From the cell containing the given text, extract its center point as (x, y) coordinate. 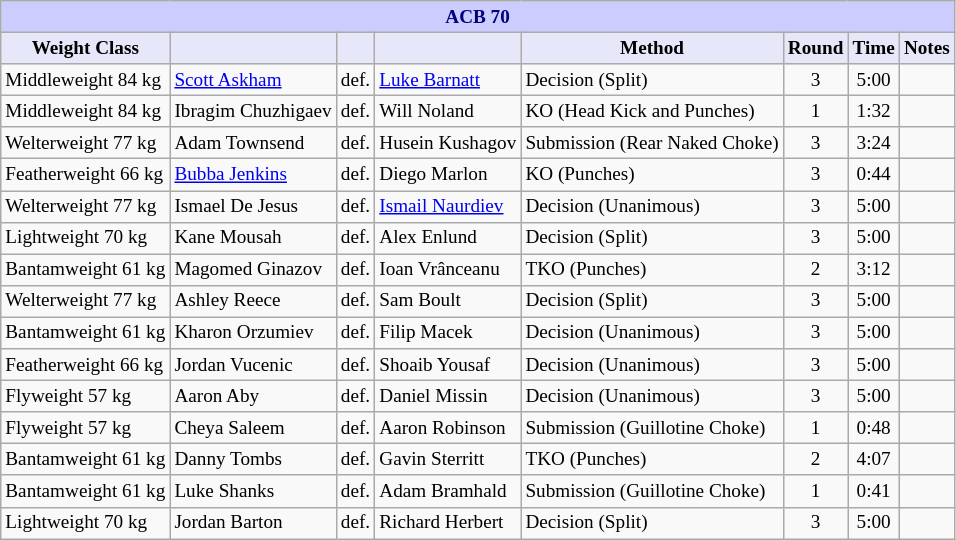
Method (652, 48)
Ismail Naurdiev (448, 206)
Gavin Sterritt (448, 460)
4:07 (874, 460)
Danny Tombs (253, 460)
Sam Boult (448, 301)
Diego Marlon (448, 175)
3:12 (874, 270)
0:44 (874, 175)
Luke Barnatt (448, 80)
Husein Kushagov (448, 143)
Time (874, 48)
ACB 70 (478, 17)
Weight Class (86, 48)
Cheya Saleem (253, 428)
Submission (Rear Naked Choke) (652, 143)
Kharon Orzumiev (253, 333)
Adam Bramhald (448, 491)
Ashley Reece (253, 301)
Ibragim Chuzhigaev (253, 111)
Aaron Robinson (448, 428)
Bubba Jenkins (253, 175)
Aaron Aby (253, 396)
Luke Shanks (253, 491)
Ismael De Jesus (253, 206)
Alex Enlund (448, 238)
Shoaib Yousaf (448, 365)
Filip Macek (448, 333)
1:32 (874, 111)
Jordan Vucenic (253, 365)
KO (Punches) (652, 175)
3:24 (874, 143)
Scott Askham (253, 80)
Will Noland (448, 111)
0:48 (874, 428)
Richard Herbert (448, 523)
Notes (926, 48)
Daniel Missin (448, 396)
Adam Townsend (253, 143)
KO (Head Kick and Punches) (652, 111)
Magomed Ginazov (253, 270)
Kane Mousah (253, 238)
0:41 (874, 491)
Ioan Vrânceanu (448, 270)
Jordan Barton (253, 523)
Round (816, 48)
